For the text-containing cell, return its midpoint in [X, Y] coordinate format. 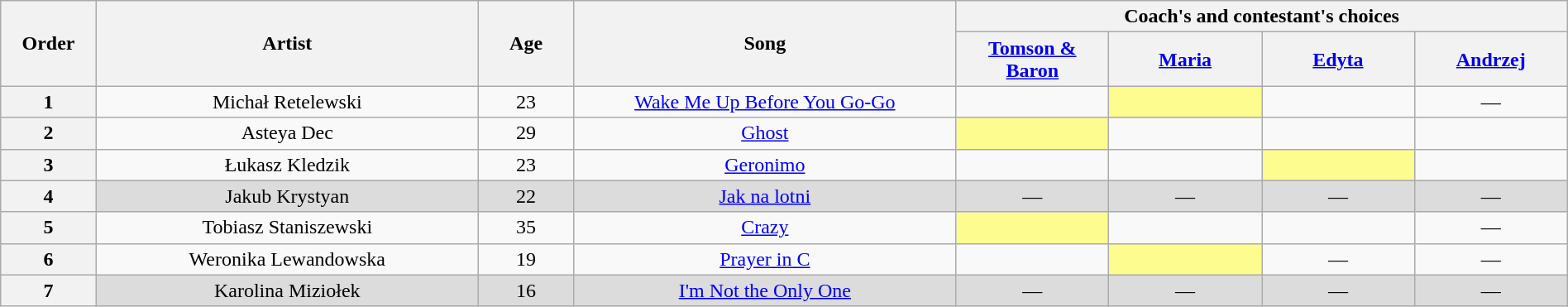
Jak na lotni [765, 196]
Asteya Dec [287, 133]
7 [49, 290]
Ghost [765, 133]
Łukasz Kledzik [287, 165]
3 [49, 165]
Song [765, 43]
Geronimo [765, 165]
22 [526, 196]
I'm Not the Only One [765, 290]
Wake Me Up Before You Go-Go [765, 102]
Tobiasz Staniszewski [287, 228]
Edyta [1338, 60]
Jakub Krystyan [287, 196]
1 [49, 102]
35 [526, 228]
5 [49, 228]
Artist [287, 43]
Michał Retelewski [287, 102]
Age [526, 43]
16 [526, 290]
Prayer in C [765, 259]
6 [49, 259]
19 [526, 259]
Coach's and contestant's choices [1262, 17]
Maria [1186, 60]
Crazy [765, 228]
29 [526, 133]
Order [49, 43]
2 [49, 133]
Karolina Miziołek [287, 290]
4 [49, 196]
Andrzej [1490, 60]
Weronika Lewandowska [287, 259]
Tomson & Baron [1032, 60]
